Determine the (x, y) coordinate at the center of the cell enclosing the given text.  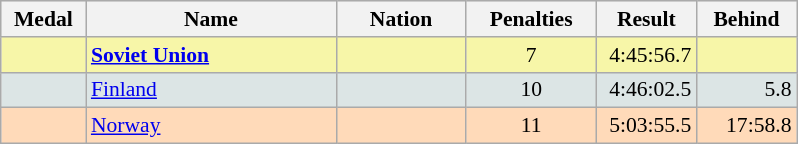
4:46:02.5 (646, 90)
5.8 (746, 90)
Finland (211, 90)
17:58.8 (746, 126)
Penalties (531, 19)
5:03:55.5 (646, 126)
4:45:56.7 (646, 55)
Soviet Union (211, 55)
Name (211, 19)
Behind (746, 19)
Result (646, 19)
11 (531, 126)
Nation (401, 19)
7 (531, 55)
10 (531, 90)
Norway (211, 126)
Medal (44, 19)
